For the text-containing cell, return its midpoint in [X, Y] coordinate format. 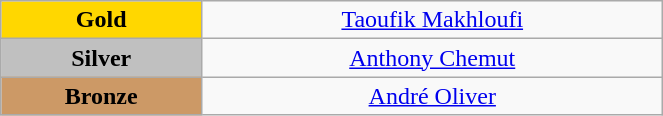
Silver [102, 58]
Taoufik Makhloufi [432, 20]
Gold [102, 20]
Anthony Chemut [432, 58]
André Oliver [432, 96]
Bronze [102, 96]
